Identify which cell holds the provided text, then report its [x, y] central coordinate. 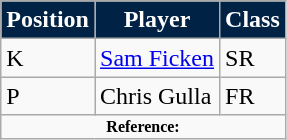
Sam Ficken [156, 58]
Chris Gulla [156, 96]
Reference: [144, 127]
Position [48, 20]
Player [156, 20]
K [48, 58]
P [48, 96]
SR [253, 58]
Class [253, 20]
FR [253, 96]
